Search for the cell housing the specified text and yield its (X, Y) center coordinate. 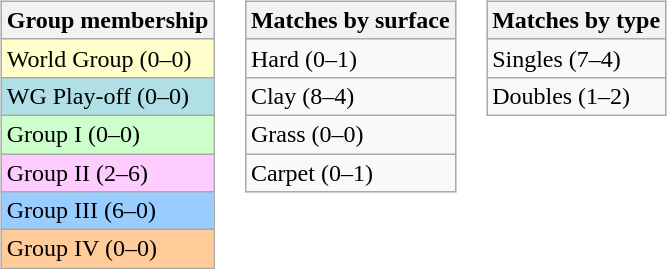
Matches by type (576, 20)
Group membership (108, 20)
Singles (7–4) (576, 58)
Group I (0–0) (108, 134)
World Group (0–0) (108, 58)
Doubles (1–2) (576, 96)
WG Play-off (0–0) (108, 96)
Clay (8–4) (350, 96)
Hard (0–1) (350, 58)
Matches by surface (350, 20)
Group III (6–0) (108, 211)
Carpet (0–1) (350, 173)
Group IV (0–0) (108, 249)
Group II (2–6) (108, 173)
Grass (0–0) (350, 134)
